Scan for the cell matching the given text and deliver its [x, y] coordinate at center. 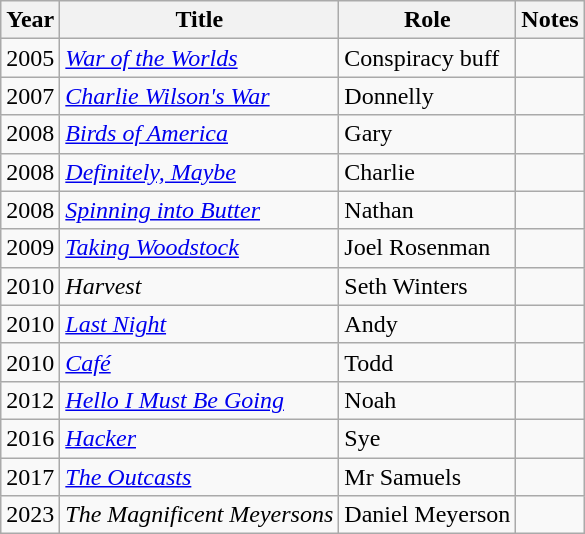
2005 [30, 58]
Taking Woodstock [200, 248]
Seth Winters [428, 286]
Charlie [428, 172]
Harvest [200, 286]
Daniel Meyerson [428, 515]
Definitely, Maybe [200, 172]
2009 [30, 248]
Notes [550, 20]
The Outcasts [200, 477]
2016 [30, 438]
2012 [30, 400]
Todd [428, 362]
The Magnificent Meyersons [200, 515]
Spinning into Butter [200, 210]
Hacker [200, 438]
2007 [30, 96]
Hello I Must Be Going [200, 400]
Noah [428, 400]
Birds of America [200, 134]
Last Night [200, 324]
Joel Rosenman [428, 248]
Andy [428, 324]
Year [30, 20]
Role [428, 20]
Mr Samuels [428, 477]
Donnelly [428, 96]
Nathan [428, 210]
2017 [30, 477]
Café [200, 362]
Title [200, 20]
Sye [428, 438]
Conspiracy buff [428, 58]
2023 [30, 515]
Gary [428, 134]
War of the Worlds [200, 58]
Charlie Wilson's War [200, 96]
